Find where the given text appears and provide that cell's center as [x, y] coordinate. 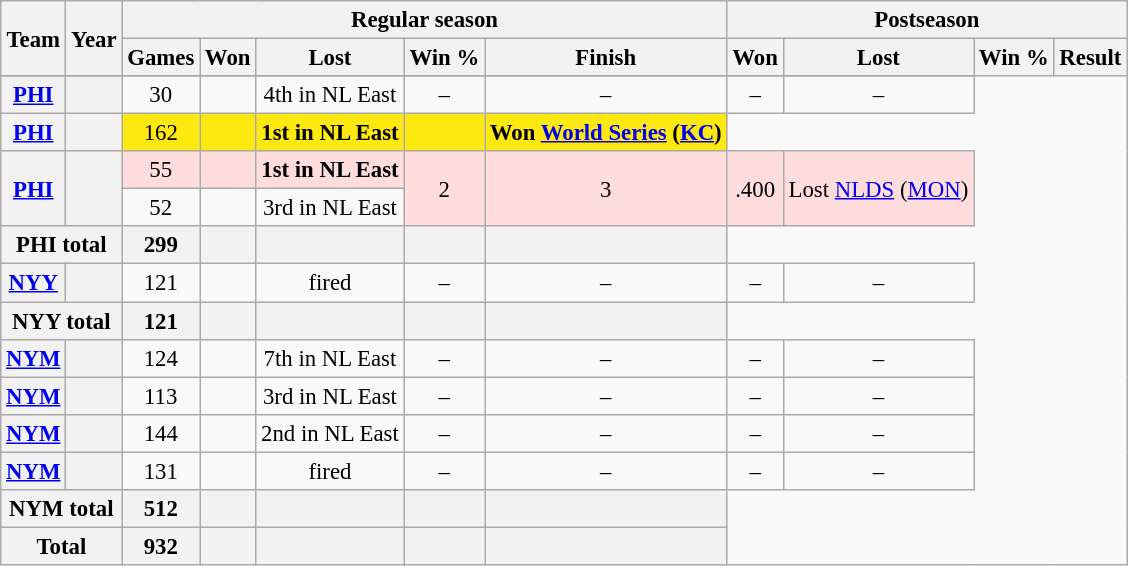
52 [161, 208]
2nd in NL East [330, 433]
NYY total [62, 321]
113 [161, 396]
512 [161, 509]
30 [161, 95]
.400 [755, 188]
NYM total [62, 509]
7th in NL East [330, 358]
Result [1090, 58]
124 [161, 358]
Lost NLDS (MON) [878, 188]
Regular season [424, 20]
Finish [606, 58]
Games [161, 58]
932 [161, 546]
55 [161, 170]
2 [444, 188]
Won World Series (KC) [606, 133]
131 [161, 471]
299 [161, 245]
Postseason [927, 20]
Year [94, 38]
4th in NL East [330, 95]
Team [34, 38]
162 [161, 133]
PHI total [62, 245]
3 [606, 188]
144 [161, 433]
Total [62, 546]
NYY [34, 283]
